Determine the [X, Y] coordinate at the center of the cell enclosing the given text.  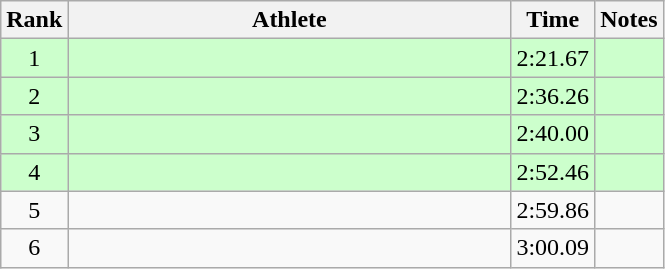
1 [34, 58]
2:52.46 [553, 172]
2:59.86 [553, 210]
5 [34, 210]
2:36.26 [553, 96]
3:00.09 [553, 248]
6 [34, 248]
2 [34, 96]
4 [34, 172]
3 [34, 134]
Athlete [290, 20]
2:21.67 [553, 58]
Time [553, 20]
Rank [34, 20]
2:40.00 [553, 134]
Notes [629, 20]
